Search for the cell housing the specified text and yield its (x, y) center coordinate. 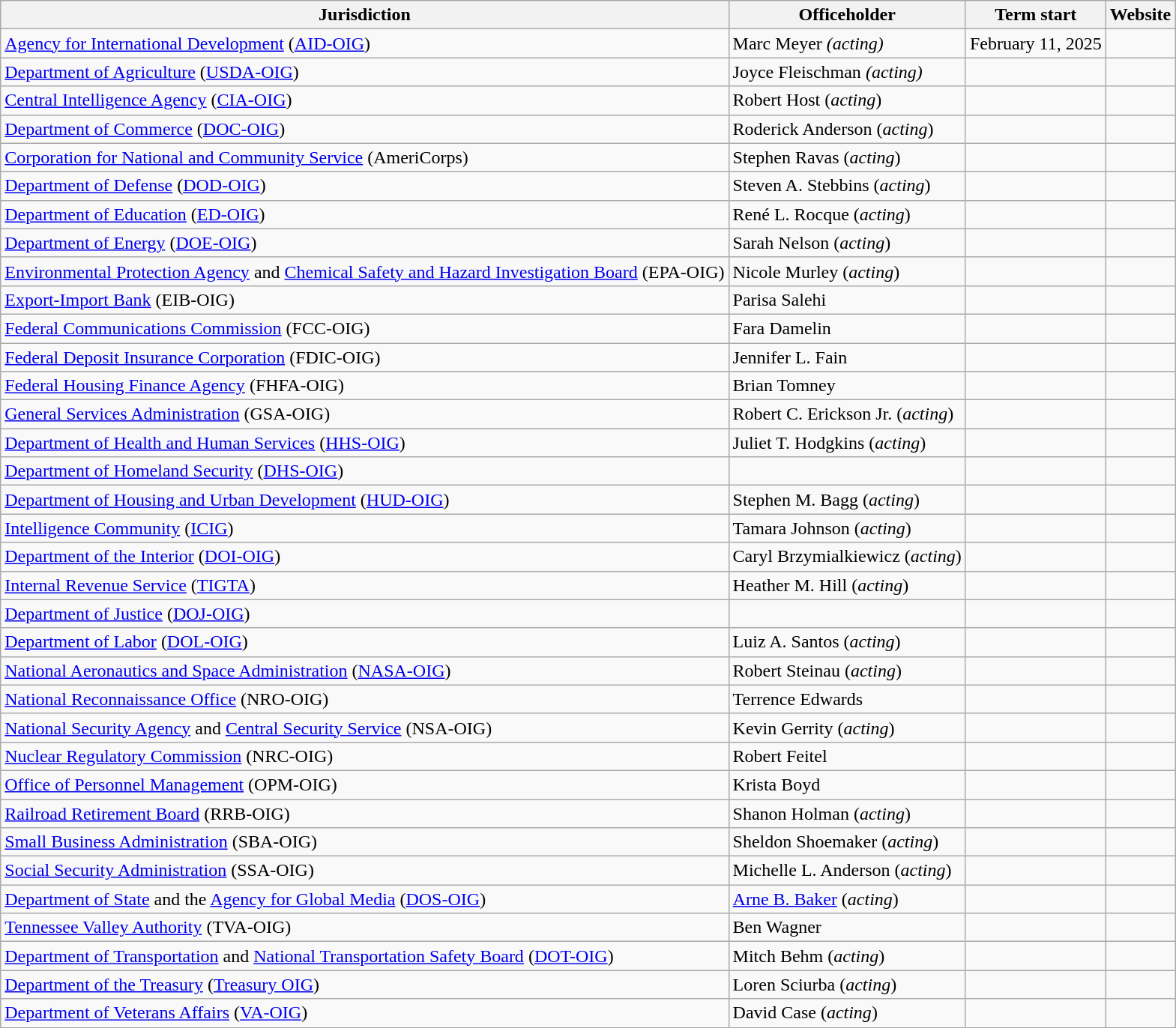
Brian Tomney (847, 386)
Robert Feitel (847, 756)
Kevin Gerrity (acting) (847, 728)
Federal Communications Commission (FCC-OIG) (364, 328)
Department of Homeland Security (DHS-OIG) (364, 471)
Stephen M. Bagg (acting) (847, 500)
National Security Agency and Central Security Service (NSA-OIG) (364, 728)
Agency for International Development (AID-OIG) (364, 43)
Juliet T. Hodgkins (acting) (847, 443)
Marc Meyer (acting) (847, 43)
Small Business Administration (SBA-OIG) (364, 842)
Department of Veterans Affairs (VA-OIG) (364, 1013)
Robert Steinau (acting) (847, 671)
Internal Revenue Service (TIGTA) (364, 585)
Department of Commerce (DOC-OIG) (364, 129)
Office of Personnel Management (OPM-OIG) (364, 784)
Intelligence Community (ICIG) (364, 528)
Krista Boyd (847, 784)
Environmental Protection Agency and Chemical Safety and Hazard Investigation Board (EPA-OIG) (364, 271)
Federal Housing Finance Agency (FHFA-OIG) (364, 386)
Mitch Behm (acting) (847, 956)
Department of Energy (DOE-OIG) (364, 243)
Luiz A. Santos (acting) (847, 642)
National Aeronautics and Space Administration (NASA-OIG) (364, 671)
Nicole Murley (acting) (847, 271)
David Case (acting) (847, 1013)
Nuclear Regulatory Commission (NRC-OIG) (364, 756)
Ben Wagner (847, 928)
Tennessee Valley Authority (TVA-OIG) (364, 928)
Joyce Fleischman (acting) (847, 72)
René L. Rocque (acting) (847, 214)
Department of the Treasury (Treasury OIG) (364, 985)
Arne B. Baker (acting) (847, 899)
Department of Agriculture (USDA-OIG) (364, 72)
Department of State and the Agency for Global Media (DOS-OIG) (364, 899)
Corporation for National and Community Service (AmeriCorps) (364, 157)
Sheldon Shoemaker (acting) (847, 842)
Officeholder (847, 15)
Stephen Ravas (acting) (847, 157)
Export-Import Bank (EIB-OIG) (364, 300)
Railroad Retirement Board (RRB-OIG) (364, 813)
Jurisdiction (364, 15)
Department of Housing and Urban Development (HUD-OIG) (364, 500)
Central Intelligence Agency (CIA-OIG) (364, 100)
February 11, 2025 (1036, 43)
Department of Transportation and National Transportation Safety Board (DOT-OIG) (364, 956)
General Services Administration (GSA-OIG) (364, 414)
Roderick Anderson (acting) (847, 129)
Tamara Johnson (acting) (847, 528)
Department of the Interior (DOI-OIG) (364, 557)
Department of Health and Human Services (HHS-OIG) (364, 443)
Sarah Nelson (acting) (847, 243)
Jennifer L. Fain (847, 357)
Federal Deposit Insurance Corporation (FDIC-OIG) (364, 357)
Caryl Brzymialkiewicz (acting) (847, 557)
Fara Damelin (847, 328)
Heather M. Hill (acting) (847, 585)
Department of Defense (DOD-OIG) (364, 186)
Website (1140, 15)
Robert C. Erickson Jr. (acting) (847, 414)
Terrence Edwards (847, 699)
Department of Labor (DOL-OIG) (364, 642)
Social Security Administration (SSA-OIG) (364, 871)
Steven A. Stebbins (acting) (847, 186)
Shanon Holman (acting) (847, 813)
National Reconnaissance Office (NRO-OIG) (364, 699)
Michelle L. Anderson (acting) (847, 871)
Department of Education (ED-OIG) (364, 214)
Robert Host (acting) (847, 100)
Term start (1036, 15)
Department of Justice (DOJ-OIG) (364, 614)
Loren Sciurba (acting) (847, 985)
Parisa Salehi (847, 300)
